Locate the cell with the specified text and output its (x, y) center coordinate. 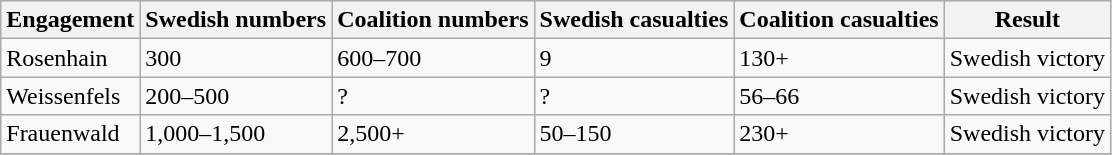
1,000–1,500 (236, 134)
Swedish casualties (634, 20)
Coalition numbers (433, 20)
Result (1027, 20)
200–500 (236, 96)
230+ (839, 134)
9 (634, 58)
130+ (839, 58)
Weissenfels (70, 96)
Rosenhain (70, 58)
50–150 (634, 134)
Frauenwald (70, 134)
Coalition casualties (839, 20)
Engagement (70, 20)
Swedish numbers (236, 20)
2,500+ (433, 134)
600–700 (433, 58)
300 (236, 58)
56–66 (839, 96)
